Output the [x, y] coordinate of the center of the cell containing the given text.  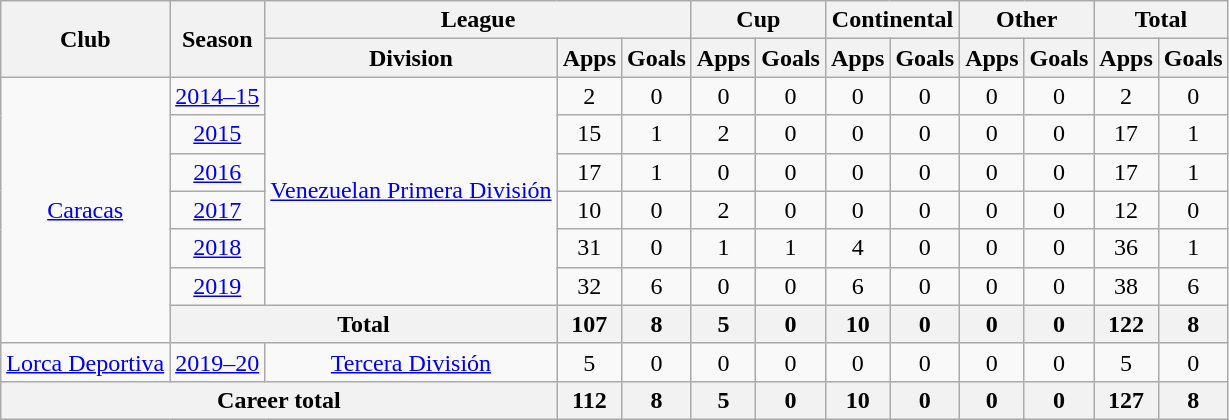
Venezuelan Primera División [411, 191]
2015 [218, 134]
Club [86, 39]
38 [1126, 286]
Division [411, 58]
2019 [218, 286]
Other [1027, 20]
12 [1126, 210]
Tercera División [411, 362]
32 [589, 286]
4 [857, 248]
Lorca Deportiva [86, 362]
Career total [279, 400]
31 [589, 248]
Caracas [86, 210]
127 [1126, 400]
2014–15 [218, 96]
2018 [218, 248]
2019–20 [218, 362]
107 [589, 324]
Cup [758, 20]
2016 [218, 172]
122 [1126, 324]
Season [218, 39]
15 [589, 134]
2017 [218, 210]
112 [589, 400]
League [478, 20]
36 [1126, 248]
Continental [892, 20]
